From the cell containing the given text, extract its center point as [X, Y] coordinate. 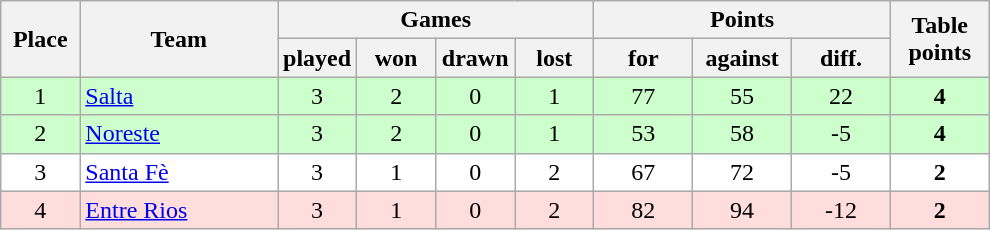
Points [742, 20]
drawn [476, 58]
against [742, 58]
72 [742, 172]
Entre Rios [179, 210]
94 [742, 210]
diff. [842, 58]
Place [40, 39]
53 [644, 134]
for [644, 58]
-12 [842, 210]
played [318, 58]
Salta [179, 96]
58 [742, 134]
77 [644, 96]
82 [644, 210]
won [396, 58]
Games [436, 20]
Team [179, 39]
Santa Fè [179, 172]
55 [742, 96]
67 [644, 172]
lost [554, 58]
Noreste [179, 134]
Tablepoints [940, 39]
22 [842, 96]
